Detect which cell encompasses the target text, then output its [x, y] center coordinate. 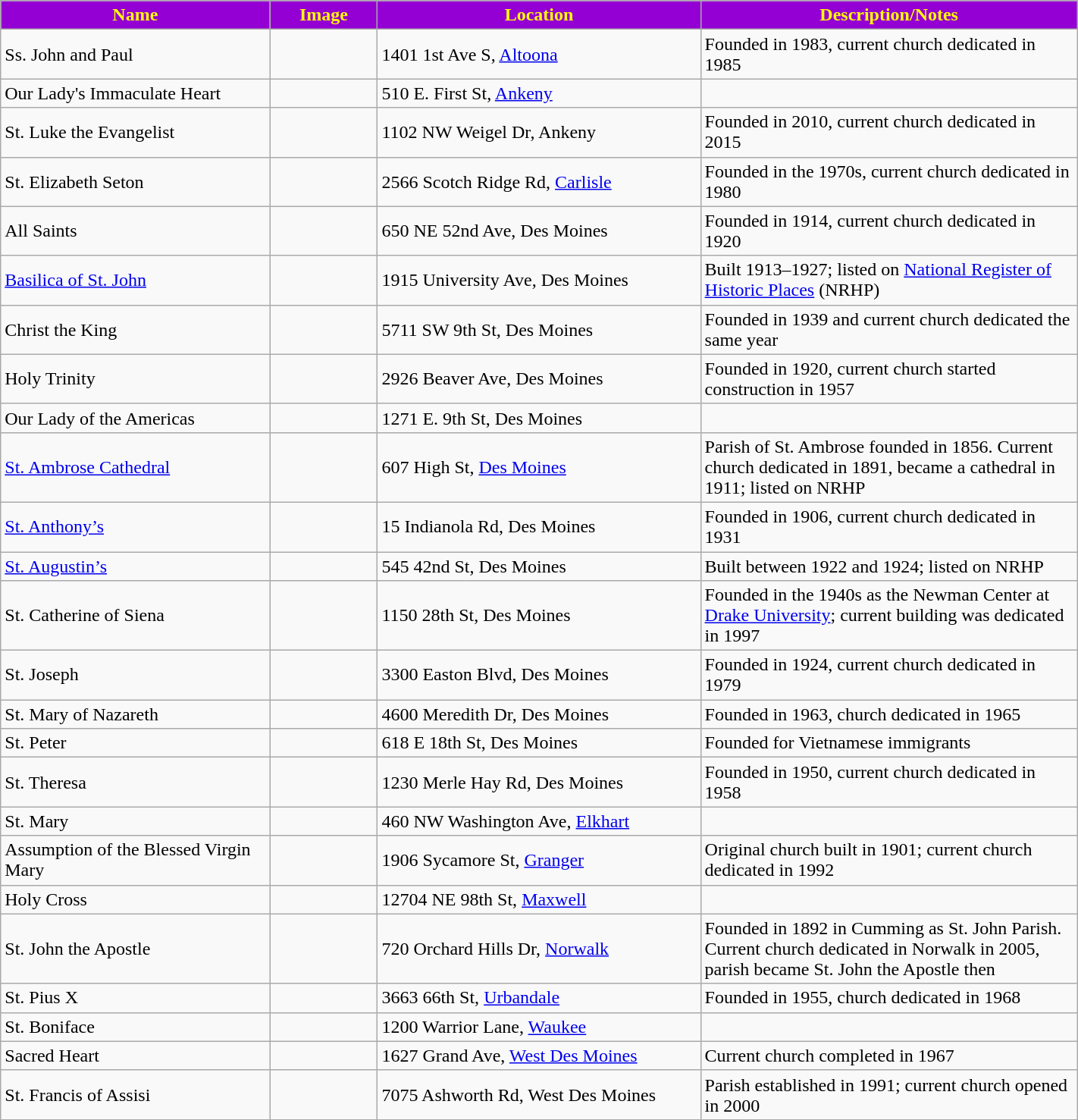
1150 28th St, Des Moines [539, 616]
St. Boniface [135, 1027]
St. Catherine of Siena [135, 616]
7075 Ashworth Rd, West Des Moines [539, 1095]
Founded in 1924, current church dedicated in 1979 [888, 675]
St. Elizabeth Seton [135, 182]
Current church completed in 1967 [888, 1056]
St. Mary [135, 821]
St. Francis of Assisi [135, 1095]
2566 Scotch Ridge Rd, Carlisle [539, 182]
Name [135, 15]
720 Orchard Hills Dr, Norwalk [539, 949]
Holy Trinity [135, 379]
1627 Grand Ave, West Des Moines [539, 1056]
Sacred Heart [135, 1056]
St. Joseph [135, 675]
1102 NW Weigel Dr, Ankeny [539, 132]
Founded in 1983, current church dedicated in 1985 [888, 55]
Built between 1922 and 1924; listed on NRHP [888, 566]
Founded in 2010, current church dedicated in 2015 [888, 132]
650 NE 52nd Ave, Des Moines [539, 231]
1915 University Ave, Des Moines [539, 281]
St. Luke the Evangelist [135, 132]
Founded in 1963, church dedicated in 1965 [888, 714]
St. Mary of Nazareth [135, 714]
15 Indianola Rd, Des Moines [539, 526]
Description/Notes [888, 15]
1200 Warrior Lane, Waukee [539, 1027]
Founded in 1955, church dedicated in 1968 [888, 998]
12704 NE 98th St, Maxwell [539, 899]
Parish established in 1991; current church opened in 2000 [888, 1095]
Founded in the 1970s, current church dedicated in 1980 [888, 182]
2926 Beaver Ave, Des Moines [539, 379]
460 NW Washington Ave, Elkhart [539, 821]
Holy Cross [135, 899]
Founded in 1920, current church started construction in 1957 [888, 379]
Christ the King [135, 329]
St. Anthony’s [135, 526]
545 42nd St, Des Moines [539, 566]
Original church built in 1901; current church dedicated in 1992 [888, 860]
5711 SW 9th St, Des Moines [539, 329]
St. Augustin’s [135, 566]
1401 1st Ave S, Altoona [539, 55]
Parish of St. Ambrose founded in 1856. Current church dedicated in 1891, became a cathedral in 1911; listed on NRHP [888, 467]
St. John the Apostle [135, 949]
1906 Sycamore St, Granger [539, 860]
Founded in 1939 and current church dedicated the same year [888, 329]
510 E. First St, Ankeny [539, 93]
St. Peter [135, 743]
1230 Merle Hay Rd, Des Moines [539, 783]
618 E 18th St, Des Moines [539, 743]
3663 66th St, Urbandale [539, 998]
4600 Meredith Dr, Des Moines [539, 714]
Founded in 1906, current church dedicated in 1931 [888, 526]
Assumption of the Blessed Virgin Mary [135, 860]
Our Lady of the Americas [135, 418]
Our Lady's Immaculate Heart [135, 93]
Built 1913–1927; listed on National Register of Historic Places (NRHP) [888, 281]
Founded in 1950, current church dedicated in 1958 [888, 783]
Basilica of St. John [135, 281]
St. Ambrose Cathedral [135, 467]
All Saints [135, 231]
St. Pius X [135, 998]
Image [324, 15]
Founded for Vietnamese immigrants [888, 743]
1271 E. 9th St, Des Moines [539, 418]
Location [539, 15]
Ss. John and Paul [135, 55]
Founded in the 1940s as the Newman Center at Drake University; current building was dedicated in 1997 [888, 616]
St. Theresa [135, 783]
Founded in 1892 in Cumming as St. John Parish. Current church dedicated in Norwalk in 2005, parish became St. John the Apostle then [888, 949]
Founded in 1914, current church dedicated in 1920 [888, 231]
3300 Easton Blvd, Des Moines [539, 675]
607 High St, Des Moines [539, 467]
